Capture the cell that displays the provided text and extract its (x, y) central coordinate. 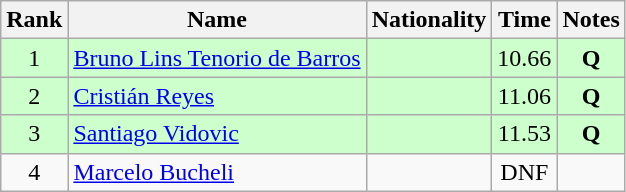
1 (34, 58)
Marcelo Bucheli (217, 172)
Bruno Lins Tenorio de Barros (217, 58)
Time (524, 20)
3 (34, 134)
10.66 (524, 58)
Name (217, 20)
2 (34, 96)
11.06 (524, 96)
Notes (591, 20)
DNF (524, 172)
11.53 (524, 134)
Nationality (429, 20)
Cristián Reyes (217, 96)
Santiago Vidovic (217, 134)
4 (34, 172)
Rank (34, 20)
